Extract the [X, Y] coordinate from the center of the cell holding the provided text.  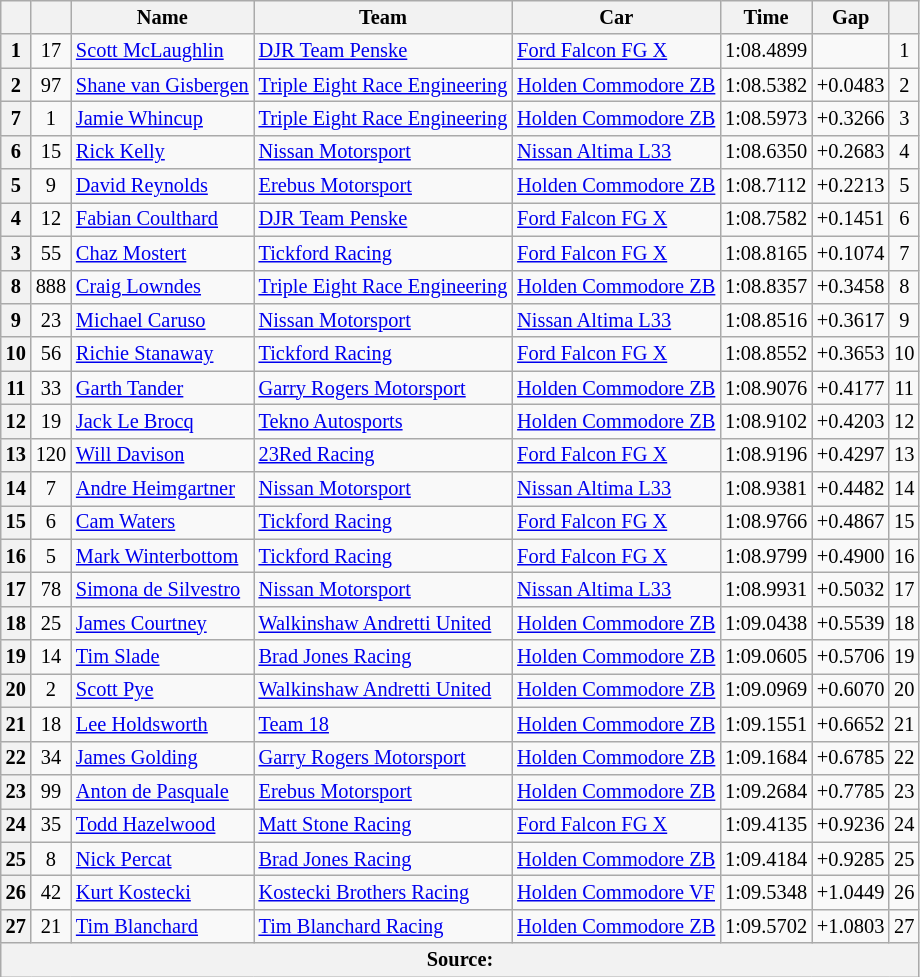
+0.4203 [850, 421]
99 [51, 791]
Todd Hazelwood [162, 825]
+0.7785 [850, 791]
Matt Stone Racing [384, 825]
Jack Le Brocq [162, 421]
Andre Heimgartner [162, 489]
1:08.8516 [766, 320]
Chaz Mostert [162, 253]
Will Davison [162, 455]
+0.3458 [850, 287]
1:09.5702 [766, 926]
James Golding [162, 758]
+0.5032 [850, 589]
1:09.2684 [766, 791]
Lee Holdsworth [162, 724]
Car [616, 17]
Anton de Pasquale [162, 791]
+0.9285 [850, 859]
1:09.5348 [766, 892]
+0.4900 [850, 556]
1:08.9381 [766, 489]
+0.2683 [850, 152]
James Courtney [162, 623]
Cam Waters [162, 522]
+0.3653 [850, 354]
1:09.1684 [766, 758]
+0.1074 [850, 253]
Rick Kelly [162, 152]
Craig Lowndes [162, 287]
+0.6070 [850, 690]
35 [51, 825]
1:08.7112 [766, 186]
1:08.9076 [766, 388]
Tim Blanchard [162, 926]
Kurt Kostecki [162, 892]
56 [51, 354]
Mark Winterbottom [162, 556]
97 [51, 85]
1:08.8357 [766, 287]
+0.4482 [850, 489]
Name [162, 17]
Kostecki Brothers Racing [384, 892]
1:08.4899 [766, 51]
Tim Blanchard Racing [384, 926]
Tim Slade [162, 657]
Michael Caruso [162, 320]
Richie Stanaway [162, 354]
42 [51, 892]
Gap [850, 17]
1:08.9931 [766, 589]
1:08.9196 [766, 455]
+1.0803 [850, 926]
Team 18 [384, 724]
1:08.8552 [766, 354]
+0.3266 [850, 118]
1:08.7582 [766, 219]
1:08.5382 [766, 85]
55 [51, 253]
+0.5539 [850, 623]
34 [51, 758]
+0.5706 [850, 657]
Nick Percat [162, 859]
+0.4867 [850, 522]
+0.9236 [850, 825]
Simona de Silvestro [162, 589]
1:09.4184 [766, 859]
+0.1451 [850, 219]
+0.3617 [850, 320]
Scott Pye [162, 690]
Fabian Coulthard [162, 219]
+0.0483 [850, 85]
1:09.0438 [766, 623]
1:08.5973 [766, 118]
78 [51, 589]
Tekno Autosports [384, 421]
1:08.8165 [766, 253]
+1.0449 [850, 892]
1:08.6350 [766, 152]
Shane van Gisbergen [162, 85]
+0.4297 [850, 455]
Team [384, 17]
Time [766, 17]
1:09.4135 [766, 825]
+0.4177 [850, 388]
+0.2213 [850, 186]
Scott McLaughlin [162, 51]
+0.6652 [850, 724]
1:09.0605 [766, 657]
33 [51, 388]
1:09.0969 [766, 690]
120 [51, 455]
Source: [460, 960]
1:08.9102 [766, 421]
Jamie Whincup [162, 118]
Holden Commodore VF [616, 892]
+0.6785 [850, 758]
1:09.1551 [766, 724]
888 [51, 287]
1:08.9766 [766, 522]
23Red Racing [384, 455]
1:08.9799 [766, 556]
Garth Tander [162, 388]
David Reynolds [162, 186]
